Extract the (x, y) coordinate from the center of the cell holding the provided text.  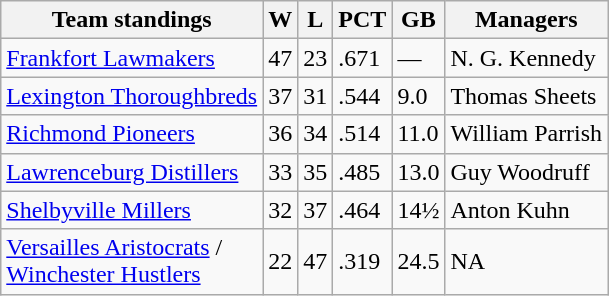
Team standings (132, 20)
.671 (362, 58)
Anton Kuhn (526, 210)
9.0 (418, 96)
.464 (362, 210)
11.0 (418, 134)
Versailles Aristocrats / Winchester Hustlers (132, 262)
31 (316, 96)
William Parrish (526, 134)
.319 (362, 262)
Shelbyville Millers (132, 210)
N. G. Kennedy (526, 58)
34 (316, 134)
— (418, 58)
36 (280, 134)
35 (316, 172)
Lexington Thoroughbreds (132, 96)
32 (280, 210)
22 (280, 262)
NA (526, 262)
Lawrenceburg Distillers (132, 172)
33 (280, 172)
24.5 (418, 262)
14½ (418, 210)
L (316, 20)
Guy Woodruff (526, 172)
13.0 (418, 172)
.544 (362, 96)
W (280, 20)
GB (418, 20)
Thomas Sheets (526, 96)
.485 (362, 172)
Managers (526, 20)
PCT (362, 20)
23 (316, 58)
Frankfort Lawmakers (132, 58)
Richmond Pioneers (132, 134)
.514 (362, 134)
